Identify which cell holds the provided text, then report its (x, y) central coordinate. 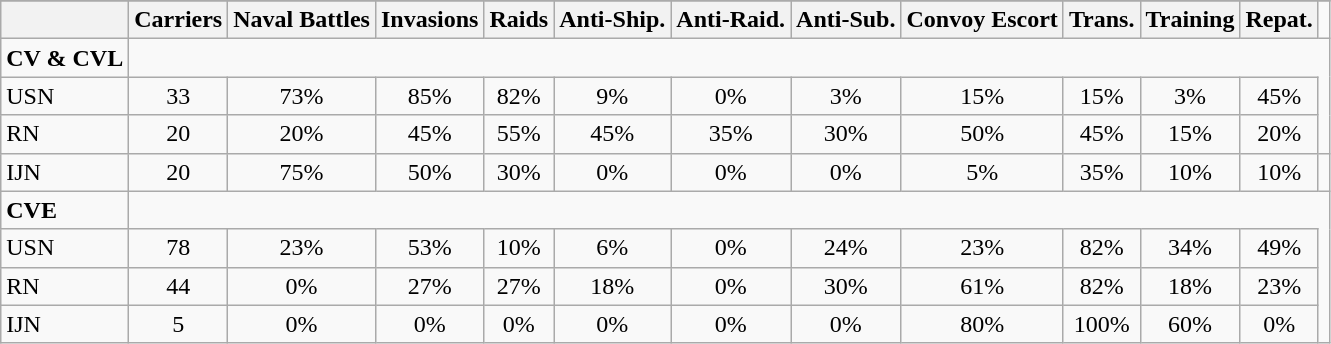
Anti-Raid. (731, 20)
73% (302, 96)
Invasions (429, 20)
24% (846, 248)
Carriers (178, 20)
33 (178, 96)
78 (178, 248)
53% (429, 248)
34% (1190, 248)
Training (1190, 20)
75% (302, 172)
CVE (65, 210)
5% (982, 172)
Anti-Ship. (612, 20)
100% (1102, 324)
49% (1279, 248)
Anti-Sub. (846, 20)
6% (612, 248)
44 (178, 286)
Repat. (1279, 20)
61% (982, 286)
Trans. (1102, 20)
Naval Battles (302, 20)
80% (982, 324)
60% (1190, 324)
Raids (519, 20)
85% (429, 96)
CV & CVL (65, 58)
55% (519, 134)
9% (612, 96)
Convoy Escort (982, 20)
5 (178, 324)
